Detect which cell encompasses the target text, then output its [x, y] center coordinate. 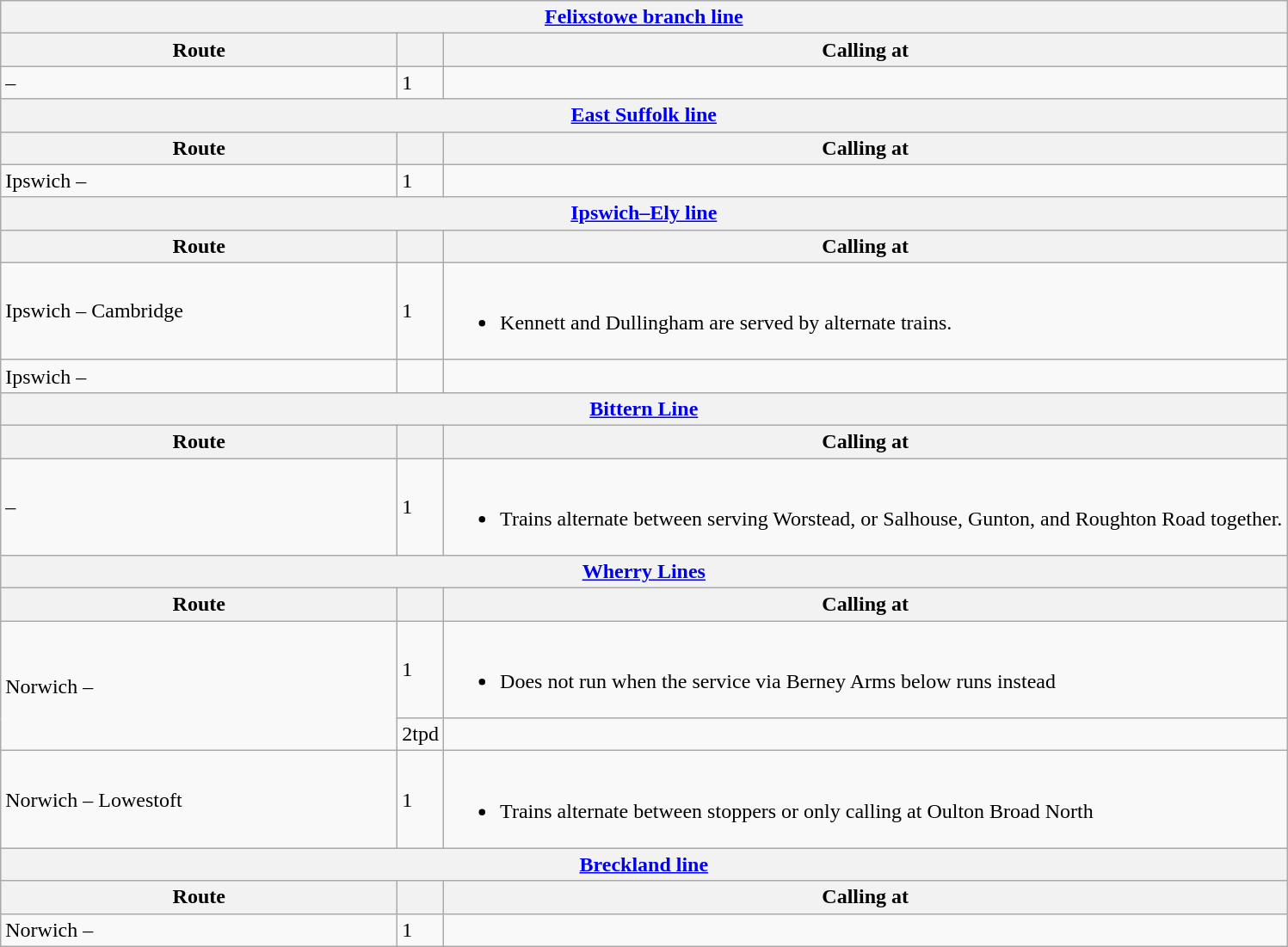
Wherry Lines [644, 572]
Norwich – Lowestoft [200, 800]
2tpd [421, 735]
East Suffolk line [644, 115]
Does not run when the service via Berney Arms below runs instead [866, 669]
Trains alternate between serving Worstead, or Salhouse, Gunton, and Roughton Road together. [866, 506]
Breckland line [644, 864]
Kennett and Dullingham are served by alternate trains. [866, 311]
Ipswich–Ely line [644, 213]
Felixstowe branch line [644, 17]
Trains alternate between stoppers or only calling at Oulton Broad North [866, 800]
Bittern Line [644, 409]
Ipswich – Cambridge [200, 311]
